Identify which cell holds the provided text, then report its (x, y) central coordinate. 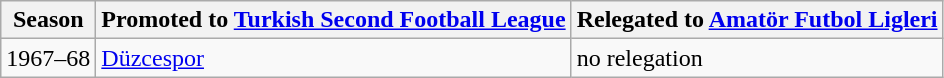
Relegated to Amatör Futbol Ligleri (757, 20)
Season (48, 20)
no relegation (757, 58)
Düzcespor (334, 58)
Promoted to Turkish Second Football League (334, 20)
1967–68 (48, 58)
